Pinpoint the cell where the given text exists, returning its (x, y) midpoint coordinate. 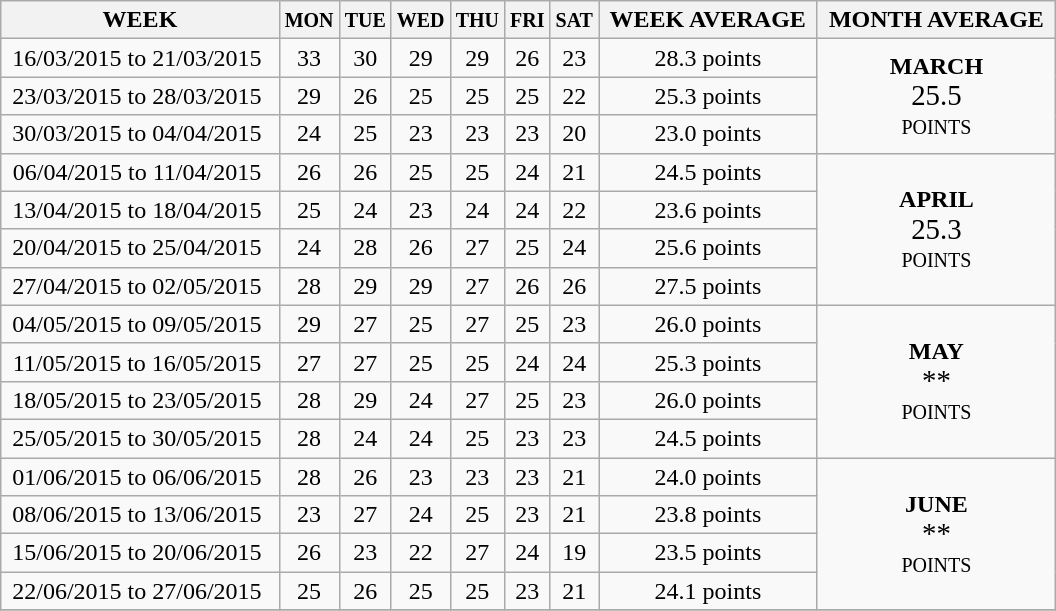
24.1 points (708, 591)
APRIL25.3POINTS (936, 229)
27.5 points (708, 286)
27/04/2015 to 02/05/2015 (140, 286)
23.8 points (708, 515)
33 (309, 58)
20 (574, 134)
TUE (365, 20)
23.5 points (708, 553)
30 (365, 58)
16/03/2015 to 21/03/2015 (140, 58)
13/04/2015 to 18/04/2015 (140, 210)
23/03/2015 to 28/03/2015 (140, 96)
01/06/2015 to 06/06/2015 (140, 477)
18/05/2015 to 23/05/2015 (140, 400)
JUNE**POINTS (936, 534)
08/06/2015 to 13/06/2015 (140, 515)
06/04/2015 to 11/04/2015 (140, 172)
11/05/2015 to 16/05/2015 (140, 362)
WEEK (140, 20)
MON (309, 20)
22/06/2015 to 27/06/2015 (140, 591)
MARCH25.5POINTS (936, 96)
MONTH AVERAGE (936, 20)
THU (477, 20)
SAT (574, 20)
23.6 points (708, 210)
30/03/2015 to 04/04/2015 (140, 134)
20/04/2015 to 25/04/2015 (140, 248)
24.0 points (708, 477)
15/06/2015 to 20/06/2015 (140, 553)
MAY**POINTS (936, 381)
28.3 points (708, 58)
19 (574, 553)
04/05/2015 to 09/05/2015 (140, 324)
23.0 points (708, 134)
25.6 points (708, 248)
25/05/2015 to 30/05/2015 (140, 438)
WEEK AVERAGE (708, 20)
FRI (527, 20)
WED (420, 20)
